Identify which cell holds the provided text, then report its [x, y] central coordinate. 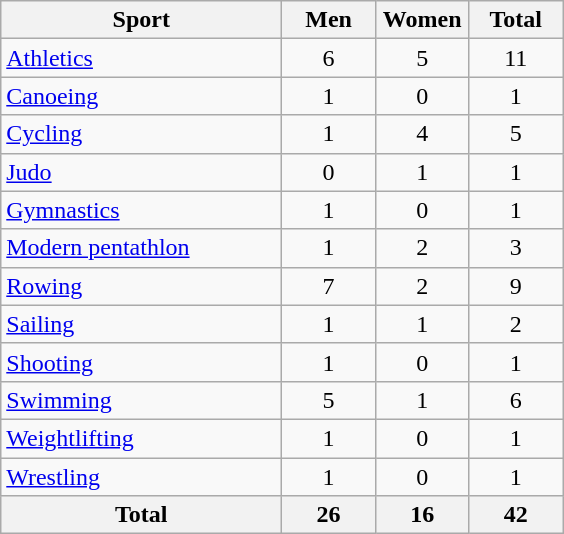
3 [516, 248]
Modern pentathlon [142, 248]
Sport [142, 20]
Swimming [142, 400]
Rowing [142, 286]
Cycling [142, 134]
Weightlifting [142, 438]
Sailing [142, 324]
4 [422, 134]
Wrestling [142, 477]
26 [329, 515]
42 [516, 515]
Shooting [142, 362]
7 [329, 286]
Athletics [142, 58]
Judo [142, 172]
Men [329, 20]
11 [516, 58]
Women [422, 20]
9 [516, 286]
Gymnastics [142, 210]
Canoeing [142, 96]
16 [422, 515]
